Locate the cell with the specified text and output its (x, y) center coordinate. 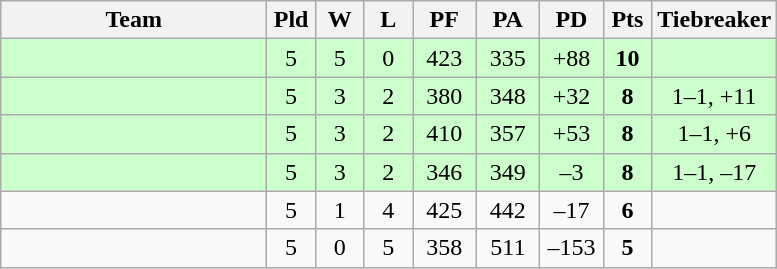
6 (628, 210)
348 (508, 96)
346 (444, 172)
–3 (572, 172)
–17 (572, 210)
410 (444, 134)
1 (340, 210)
442 (508, 210)
+32 (572, 96)
380 (444, 96)
–153 (572, 248)
Pts (628, 20)
PA (508, 20)
+53 (572, 134)
+88 (572, 58)
PF (444, 20)
1–1, +6 (714, 134)
357 (508, 134)
W (340, 20)
L (388, 20)
423 (444, 58)
425 (444, 210)
Team (134, 20)
358 (444, 248)
1–1, +11 (714, 96)
1–1, –17 (714, 172)
511 (508, 248)
Pld (292, 20)
335 (508, 58)
4 (388, 210)
PD (572, 20)
Tiebreaker (714, 20)
10 (628, 58)
349 (508, 172)
